Output the [x, y] coordinate of the center of the cell containing the given text.  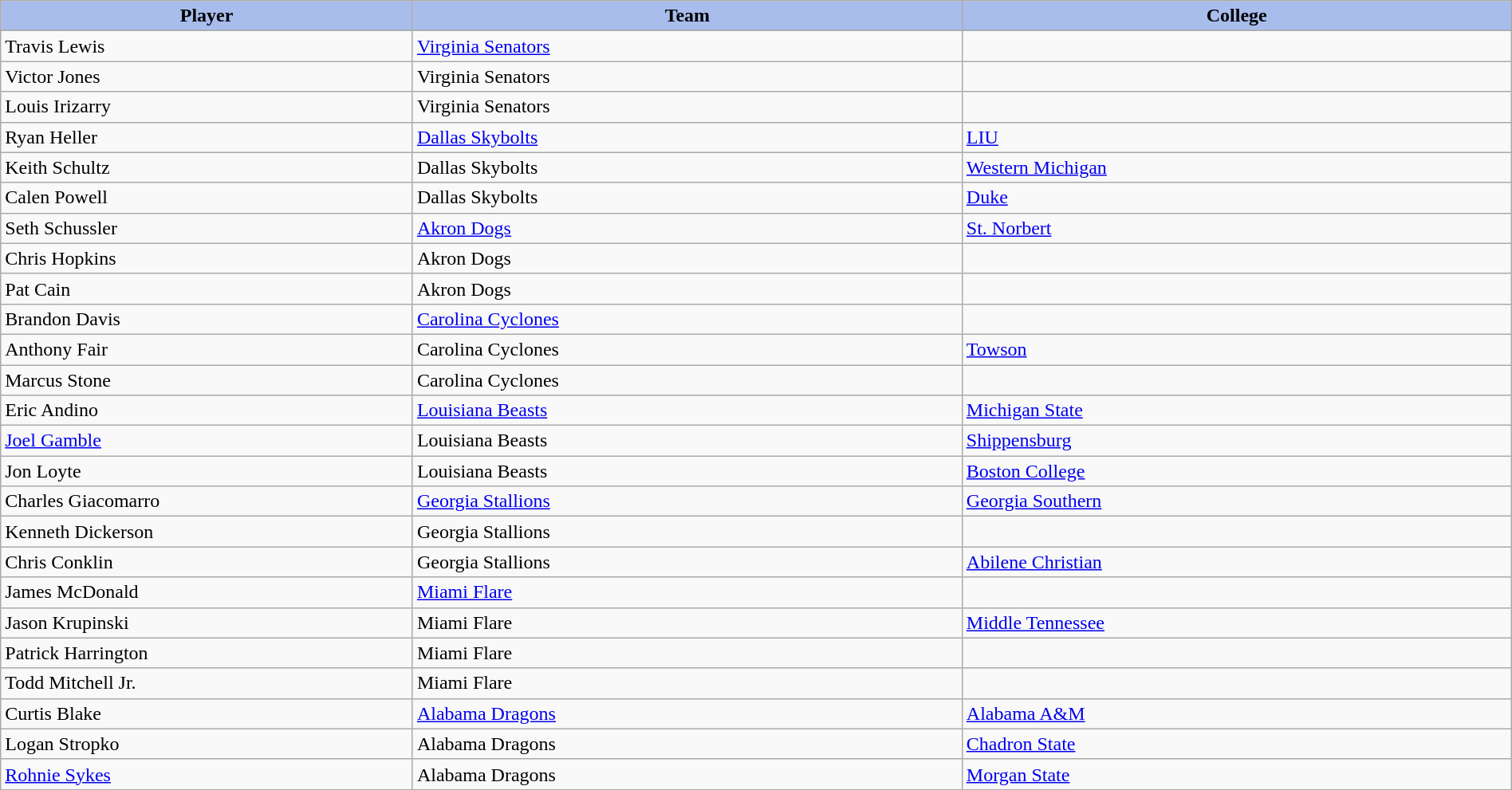
Alabama A&M [1236, 713]
Chris Hopkins [207, 258]
Pat Cain [207, 289]
Boston College [1236, 471]
Kenneth Dickerson [207, 532]
Jason Krupinski [207, 623]
Ryan Heller [207, 137]
Victor Jones [207, 77]
Duke [1236, 198]
Jon Loyte [207, 471]
Curtis Blake [207, 713]
St. Norbert [1236, 228]
Team [687, 16]
Eric Andino [207, 411]
Seth Schussler [207, 228]
Western Michigan [1236, 167]
Georgia Southern [1236, 501]
Patrick Harrington [207, 653]
Chris Conklin [207, 562]
Abilene Christian [1236, 562]
Anthony Fair [207, 349]
Brandon Davis [207, 319]
Joel Gamble [207, 441]
Travis Lewis [207, 46]
Michigan State [1236, 411]
Towson [1236, 349]
Chadron State [1236, 744]
Todd Mitchell Jr. [207, 683]
James McDonald [207, 592]
Morgan State [1236, 774]
Charles Giacomarro [207, 501]
Player [207, 16]
Keith Schultz [207, 167]
Rohnie Sykes [207, 774]
Louis Irizarry [207, 107]
LIU [1236, 137]
Marcus Stone [207, 380]
Calen Powell [207, 198]
Logan Stropko [207, 744]
Shippensburg [1236, 441]
Middle Tennessee [1236, 623]
College [1236, 16]
